Return the (x, y) coordinate for the center point of the cell that contains the specified text.  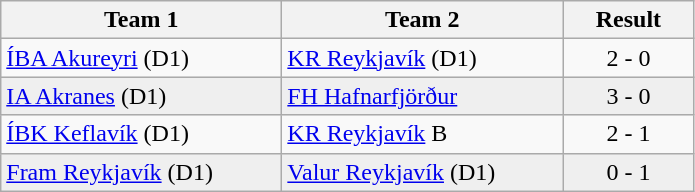
IA Akranes (D1) (142, 96)
3 - 0 (628, 96)
ÍBA Akureyri (D1) (142, 58)
Result (628, 20)
Team 2 (422, 20)
FH Hafnarfjörður (422, 96)
ÍBK Keflavík (D1) (142, 134)
Valur Reykjavík (D1) (422, 172)
2 - 0 (628, 58)
0 - 1 (628, 172)
Team 1 (142, 20)
KR Reykjavík B (422, 134)
2 - 1 (628, 134)
Fram Reykjavík (D1) (142, 172)
KR Reykjavík (D1) (422, 58)
